Scan for the cell matching the given text and deliver its (X, Y) coordinate at center. 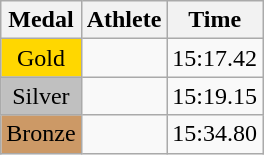
Silver (41, 96)
Gold (41, 58)
Athlete (124, 20)
15:17.42 (215, 58)
15:19.15 (215, 96)
Medal (41, 20)
Bronze (41, 134)
15:34.80 (215, 134)
Time (215, 20)
